Scan for the cell matching the given text and deliver its [X, Y] coordinate at center. 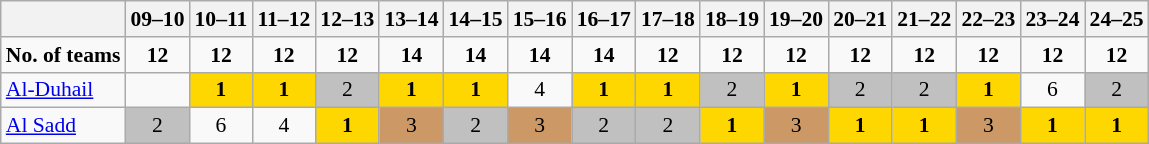
12–13 [347, 19]
16–17 [604, 19]
24–25 [1117, 19]
23–24 [1052, 19]
18–19 [732, 19]
21–22 [924, 19]
09–10 [157, 19]
Al-Duhail [64, 90]
14–15 [476, 19]
17–18 [668, 19]
15–16 [540, 19]
No. of teams [64, 55]
Al Sadd [64, 126]
11–12 [284, 19]
20–21 [860, 19]
22–23 [988, 19]
19–20 [796, 19]
13–14 [411, 19]
10–11 [220, 19]
